Extract the [x, y] coordinate from the center of the cell holding the provided text.  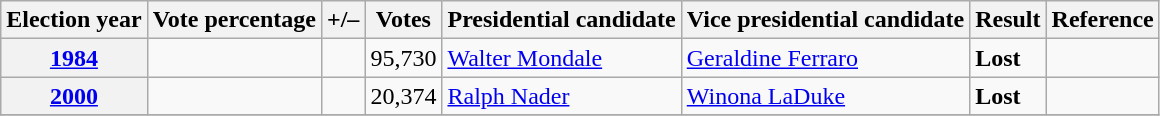
Ralph Nader [562, 96]
Votes [404, 20]
95,730 [404, 58]
+/– [342, 20]
Vice presidential candidate [825, 20]
2000 [74, 96]
Walter Mondale [562, 58]
Winona LaDuke [825, 96]
Presidential candidate [562, 20]
Result [1008, 20]
Reference [1102, 20]
1984 [74, 58]
Election year [74, 20]
Vote percentage [234, 20]
Geraldine Ferraro [825, 58]
20,374 [404, 96]
